Find where the given text appears and provide that cell's center as [X, Y] coordinate. 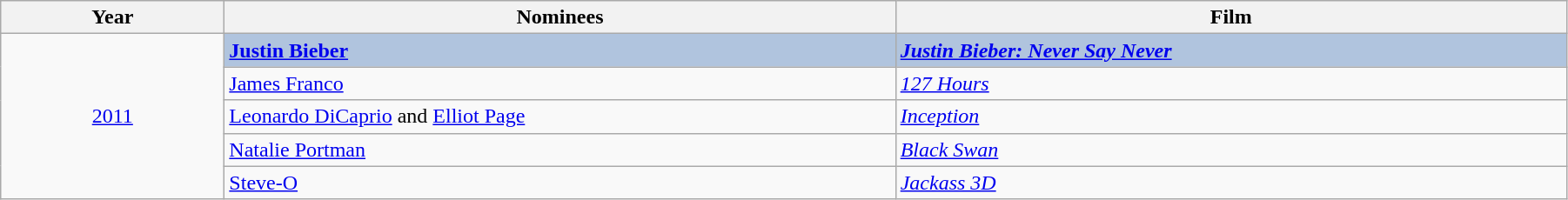
2011 [113, 117]
Natalie Portman [560, 150]
Film [1230, 17]
Leonardo DiCaprio and Elliot Page [560, 117]
Justin Bieber: Never Say Never [1230, 50]
Steve-O [560, 183]
James Franco [560, 83]
Nominees [560, 17]
Inception [1230, 117]
127 Hours [1230, 83]
Year [113, 17]
Jackass 3D [1230, 183]
Black Swan [1230, 150]
Justin Bieber [560, 50]
